Provide the [x, y] coordinate of the cell's center where the given text is located.  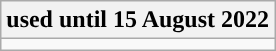
used until 15 August 2022 [138, 20]
